Detect which cell encompasses the target text, then output its (x, y) center coordinate. 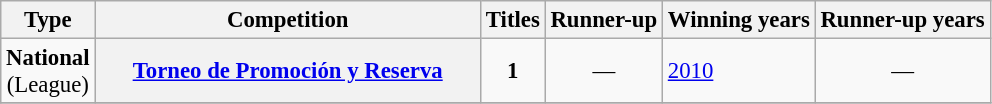
1 (512, 72)
Torneo de Promoción y Reserva (288, 72)
Type (48, 20)
Titles (512, 20)
Winning years (738, 20)
2010 (738, 72)
Competition (288, 20)
National(League) (48, 72)
Runner-up (604, 20)
Runner-up years (902, 20)
